Capture the cell that displays the provided text and extract its [X, Y] central coordinate. 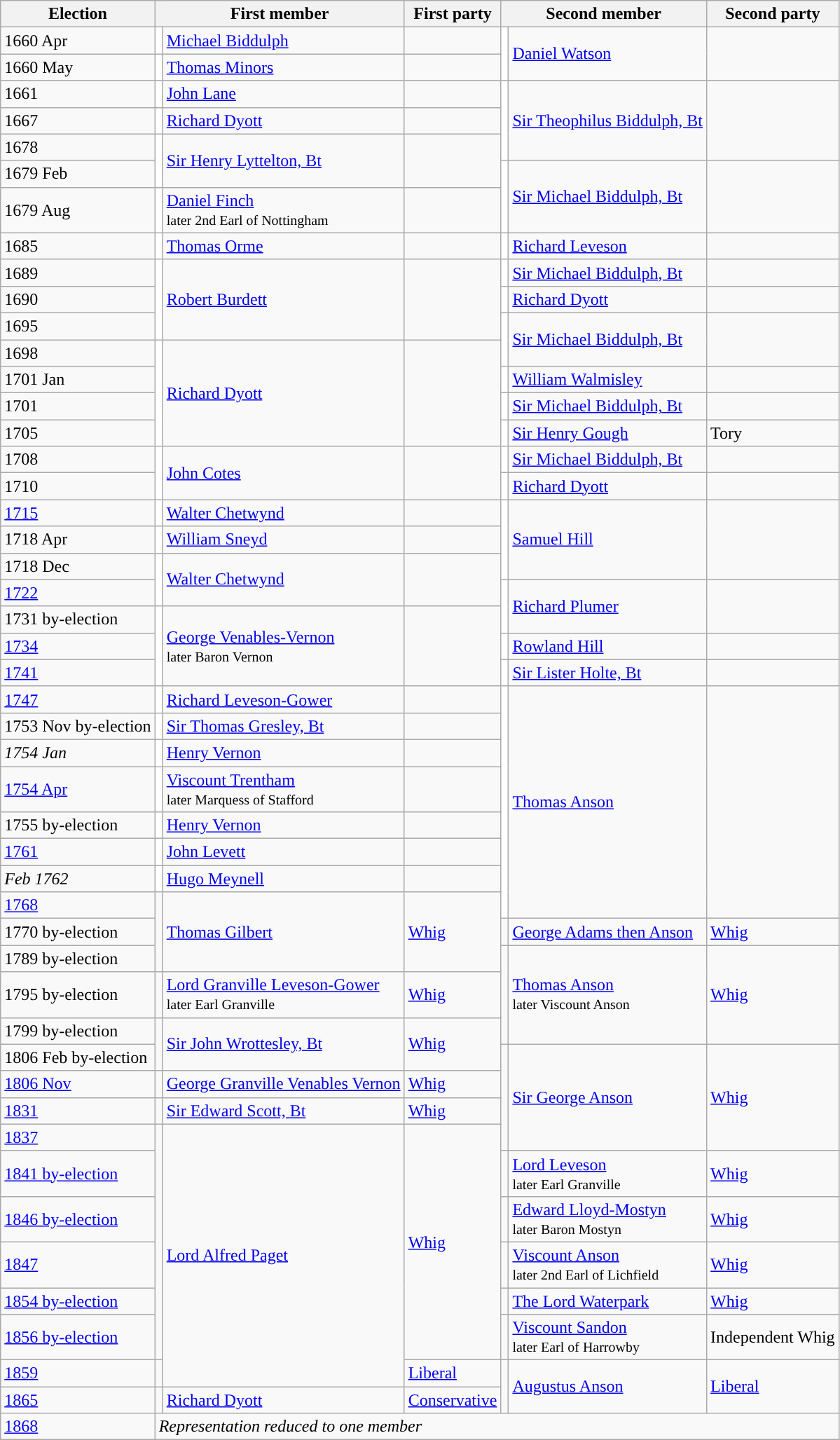
Lord Granville Leveson-Gowerlater Earl Granville [283, 995]
1753 Nov by-election [78, 726]
1698 [78, 352]
William Walmisley [608, 380]
1795 by-election [78, 995]
Sir George Anson [608, 1097]
1806 Nov [78, 1084]
Sir Lister Holte, Bt [608, 673]
Second member [604, 14]
Thomas Orme [283, 246]
Representation reduced to one member [497, 1427]
Feb 1762 [78, 879]
Richard Plumer [608, 606]
Augustus Anson [608, 1387]
1754 Apr [78, 789]
1661 [78, 94]
1708 [78, 460]
Independent Whig [773, 1337]
1715 [78, 513]
First party [453, 14]
Samuel Hill [608, 540]
1831 [78, 1111]
1660 Apr [78, 41]
Thomas Anson [608, 802]
1837 [78, 1137]
Michael Biddulph [283, 41]
1799 by-election [78, 1031]
Viscount Sandonlater Earl of Harrowby [608, 1337]
1770 by-election [78, 932]
John Levett [283, 852]
1859 [78, 1373]
1679 Feb [78, 174]
Sir Henry Lyttelton, Bt [283, 160]
1755 by-election [78, 825]
1722 [78, 593]
1868 [78, 1427]
1731 by-election [78, 619]
1841 by-election [78, 1173]
1856 by-election [78, 1337]
1660 May [78, 67]
Conservative [453, 1400]
Sir Thomas Gresley, Bt [283, 726]
Tory [773, 433]
1710 [78, 486]
Richard Leveson [608, 246]
George Adams then Anson [608, 932]
1846 by-election [78, 1219]
1718 Apr [78, 540]
1689 [78, 273]
1754 Jan [78, 753]
1679 Aug [78, 210]
John Lane [283, 94]
The Lord Waterpark [608, 1301]
William Sneyd [283, 540]
1761 [78, 852]
1685 [78, 246]
1741 [78, 673]
1747 [78, 699]
Hugo Meynell [283, 879]
1690 [78, 299]
Thomas Ansonlater Viscount Anson [608, 995]
1701 Jan [78, 380]
1695 [78, 326]
George Venables-Vernonlater Baron Vernon [283, 646]
Sir Edward Scott, Bt [283, 1111]
Sir Henry Gough [608, 433]
Lord Alfred Paget [283, 1255]
1701 [78, 406]
First member [280, 14]
John Cotes [283, 473]
1734 [78, 646]
Thomas Minors [283, 67]
Sir John Wrottesley, Bt [283, 1044]
1865 [78, 1400]
Thomas Gilbert [283, 932]
1806 Feb by-election [78, 1057]
Sir Theophilus Biddulph, Bt [608, 121]
Election [78, 14]
Daniel Watson [608, 54]
Robert Burdett [283, 299]
Daniel Finchlater 2nd Earl of Nottingham [283, 210]
1667 [78, 121]
1678 [78, 147]
1789 by-election [78, 959]
1854 by-election [78, 1301]
Second party [773, 14]
1847 [78, 1264]
1768 [78, 905]
1705 [78, 433]
Lord Levesonlater Earl Granville [608, 1173]
Richard Leveson-Gower [283, 699]
Viscount Ansonlater 2nd Earl of Lichfield [608, 1264]
Edward Lloyd-Mostynlater Baron Mostyn [608, 1219]
Rowland Hill [608, 646]
1718 Dec [78, 566]
Viscount Trenthamlater Marquess of Stafford [283, 789]
George Granville Venables Vernon [283, 1084]
